Pinpoint the cell where the given text exists, returning its [X, Y] midpoint coordinate. 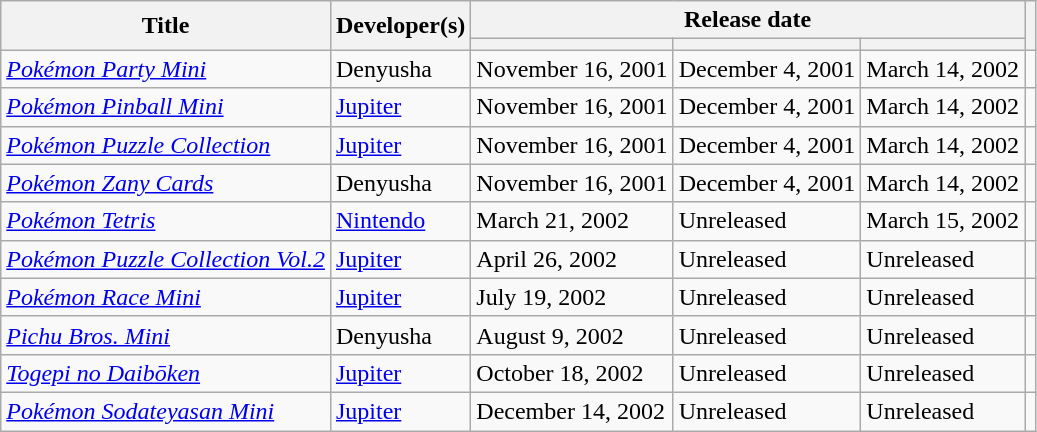
Pokémon Puzzle Collection Vol.2 [166, 259]
Pichu Bros. Mini [166, 335]
Nintendo [400, 221]
August 9, 2002 [572, 335]
April 26, 2002 [572, 259]
July 19, 2002 [572, 297]
Pokémon Zany Cards [166, 183]
December 14, 2002 [572, 411]
Title [166, 26]
Togepi no Daibōken [166, 373]
October 18, 2002 [572, 373]
Pokémon Sodateyasan Mini [166, 411]
Pokémon Puzzle Collection [166, 145]
March 15, 2002 [943, 221]
Release date [748, 20]
Pokémon Tetris [166, 221]
Pokémon Race Mini [166, 297]
Pokémon Party Mini [166, 69]
March 21, 2002 [572, 221]
Pokémon Pinball Mini [166, 107]
Developer(s) [400, 26]
